Return the (x, y) coordinate for the center point of the cell that contains the specified text.  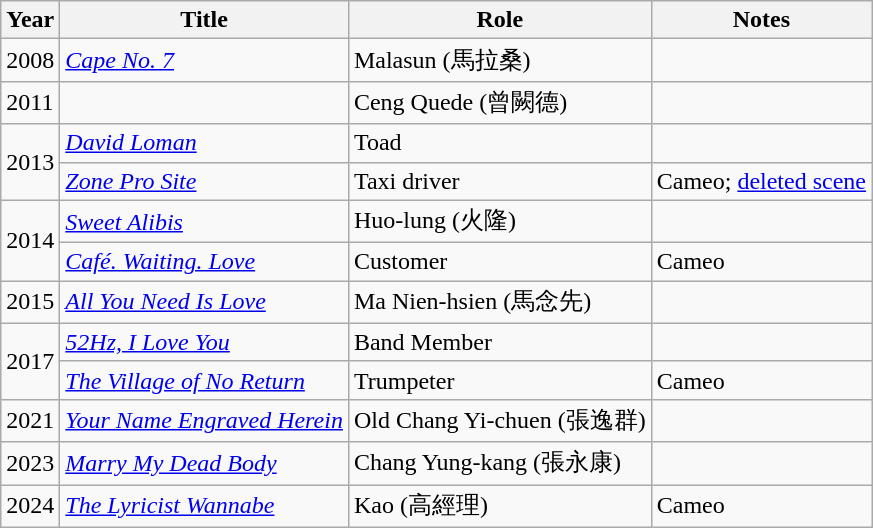
2023 (30, 464)
2015 (30, 302)
2014 (30, 240)
Year (30, 20)
Role (500, 20)
52Hz, I Love You (204, 342)
Taxi driver (500, 181)
Toad (500, 143)
2017 (30, 361)
Malasun (馬拉桑) (500, 60)
Chang Yung-kang (張永康) (500, 464)
Marry My Dead Body (204, 464)
Ma Nien-hsien (馬念先) (500, 302)
Your Name Engraved Herein (204, 420)
The Lyricist Wannabe (204, 506)
Sweet Alibis (204, 222)
2024 (30, 506)
Huo-lung (火隆) (500, 222)
Cape No. 7 (204, 60)
Customer (500, 262)
Old Chang Yi-chuen (張逸群) (500, 420)
Cameo; deleted scene (761, 181)
Café. Waiting. Love (204, 262)
Band Member (500, 342)
Zone Pro Site (204, 181)
Kao (高經理) (500, 506)
2013 (30, 162)
Title (204, 20)
Ceng Quede (曾闕德) (500, 102)
2021 (30, 420)
All You Need Is Love (204, 302)
The Village of No Return (204, 380)
2011 (30, 102)
Trumpeter (500, 380)
David Loman (204, 143)
Notes (761, 20)
2008 (30, 60)
